Search for the cell housing the specified text and yield its (X, Y) center coordinate. 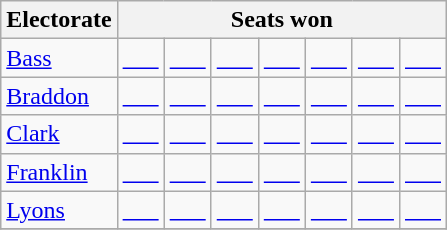
Electorate (59, 20)
Seats won (282, 20)
Franklin (59, 172)
Braddon (59, 96)
Bass (59, 58)
Clark (59, 134)
Lyons (59, 210)
